Pinpoint the cell where the given text exists, returning its [x, y] midpoint coordinate. 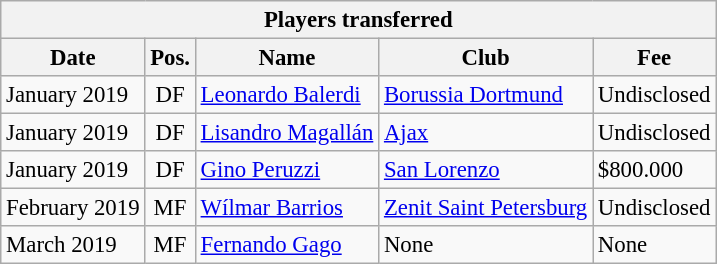
Gino Peruzzi [286, 170]
Ajax [486, 133]
San Lorenzo [486, 170]
Borussia Dortmund [486, 95]
Leonardo Balerdi [286, 95]
Club [486, 58]
Zenit Saint Petersburg [486, 208]
Players transferred [358, 20]
March 2019 [73, 245]
Name [286, 58]
Date [73, 58]
Lisandro Magallán [286, 133]
$800.000 [654, 170]
Pos. [170, 58]
Fernando Gago [286, 245]
Wílmar Barrios [286, 208]
Fee [654, 58]
February 2019 [73, 208]
